Output the (x, y) coordinate of the center of the cell containing the given text.  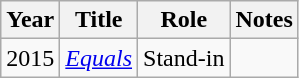
Role (184, 20)
Notes (264, 20)
Stand-in (184, 58)
Year (30, 20)
Title (99, 20)
2015 (30, 58)
Equals (99, 58)
